Capture the cell that displays the provided text and extract its [x, y] central coordinate. 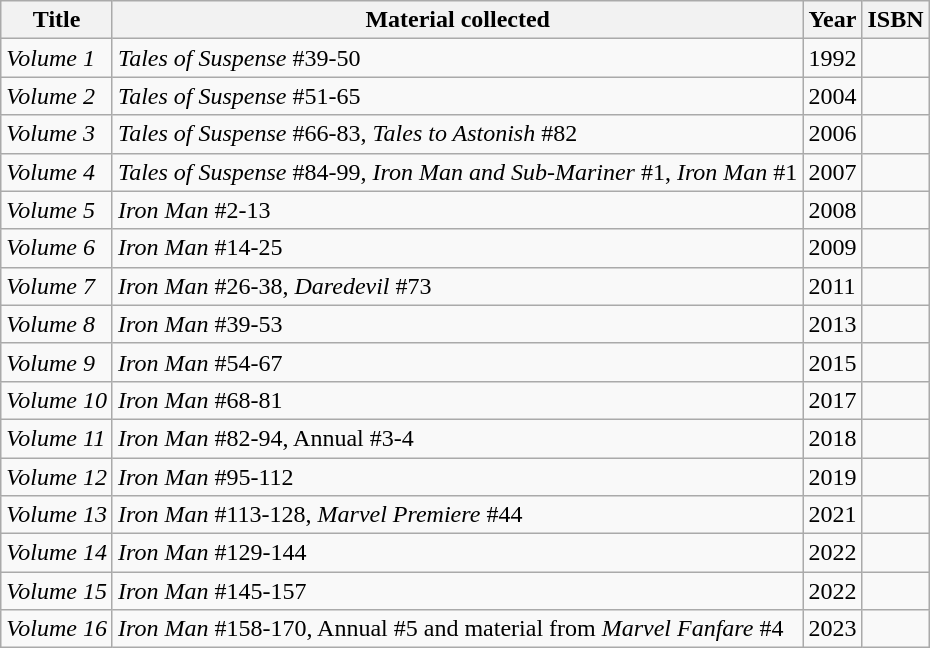
Volume 11 [57, 438]
Volume 4 [57, 172]
Iron Man #113-128, Marvel Premiere #44 [457, 515]
Volume 2 [57, 96]
2018 [832, 438]
Volume 5 [57, 210]
Iron Man #95-112 [457, 477]
Iron Man #26-38, Daredevil #73 [457, 286]
2021 [832, 515]
Material collected [457, 20]
Volume 8 [57, 324]
Iron Man #129-144 [457, 553]
Tales of Suspense #39-50 [457, 58]
Iron Man #2-13 [457, 210]
2007 [832, 172]
Tales of Suspense #66-83, Tales to Astonish #82 [457, 134]
2011 [832, 286]
Volume 12 [57, 477]
ISBN [896, 20]
Volume 6 [57, 248]
Volume 15 [57, 591]
Iron Man #158-170, Annual #5 and material from Marvel Fanfare #4 [457, 629]
Volume 1 [57, 58]
Iron Man #82-94, Annual #3-4 [457, 438]
Volume 14 [57, 553]
2009 [832, 248]
Tales of Suspense #84-99, Iron Man and Sub-Mariner #1, Iron Man #1 [457, 172]
2019 [832, 477]
2008 [832, 210]
Iron Man #145-157 [457, 591]
2023 [832, 629]
Volume 7 [57, 286]
1992 [832, 58]
Volume 13 [57, 515]
Tales of Suspense #51-65 [457, 96]
2006 [832, 134]
Volume 3 [57, 134]
Title [57, 20]
2013 [832, 324]
Volume 9 [57, 362]
Year [832, 20]
Iron Man #68-81 [457, 400]
Iron Man #54-67 [457, 362]
2017 [832, 400]
Volume 10 [57, 400]
2015 [832, 362]
Iron Man #39-53 [457, 324]
Iron Man #14-25 [457, 248]
Volume 16 [57, 629]
2004 [832, 96]
